Locate the cell with the specified text and output its [x, y] center coordinate. 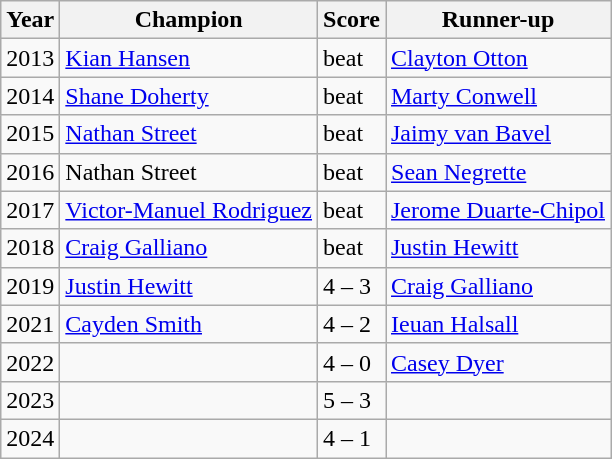
2024 [30, 438]
Year [30, 20]
Marty Conwell [498, 96]
5 – 3 [352, 400]
4 – 0 [352, 362]
Sean Negrette [498, 172]
Shane Doherty [189, 96]
Clayton Otton [498, 58]
2023 [30, 400]
2015 [30, 134]
4 – 1 [352, 438]
Score [352, 20]
Cayden Smith [189, 324]
Ieuan Halsall [498, 324]
Champion [189, 20]
4 – 2 [352, 324]
Jerome Duarte-Chipol [498, 210]
2022 [30, 362]
Jaimy van Bavel [498, 134]
2019 [30, 286]
Runner-up [498, 20]
2013 [30, 58]
2016 [30, 172]
2021 [30, 324]
2018 [30, 248]
2014 [30, 96]
Casey Dyer [498, 362]
2017 [30, 210]
4 – 3 [352, 286]
Victor-Manuel Rodriguez [189, 210]
Kian Hansen [189, 58]
